Determine the (X, Y) coordinate at the center of the cell enclosing the given text.  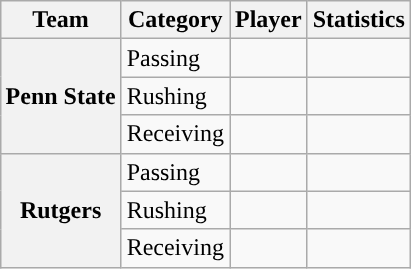
Category (175, 20)
Team (60, 20)
Rutgers (60, 210)
Penn State (60, 96)
Player (269, 20)
Statistics (358, 20)
